From the cell containing the given text, extract its center point as [x, y] coordinate. 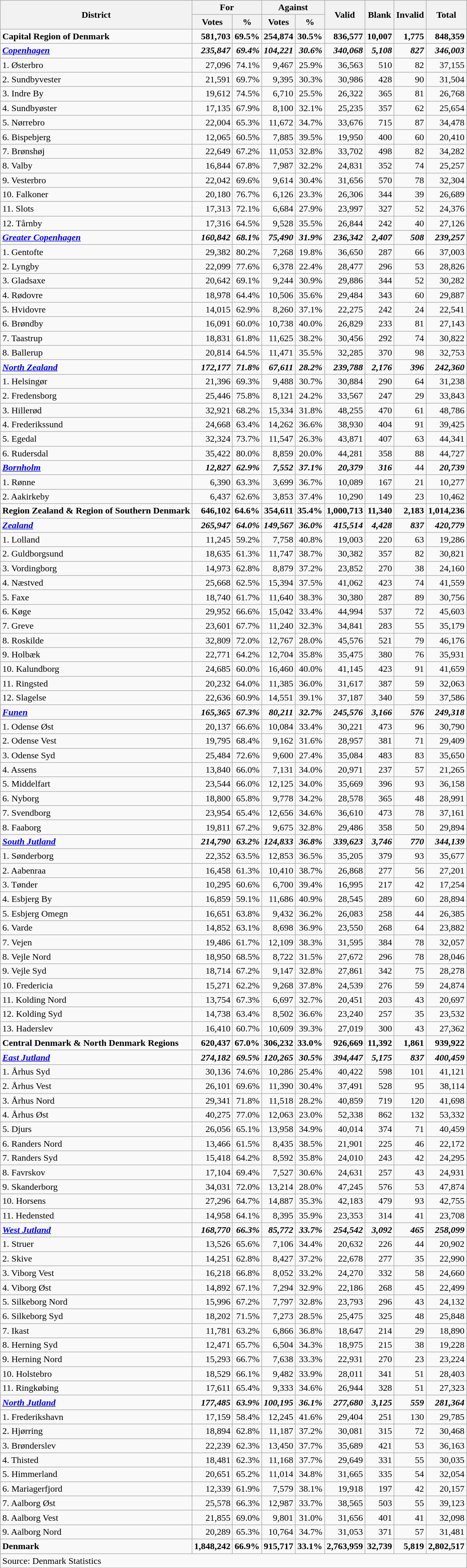
17,611 [213, 1388]
32,324 [213, 439]
28,894 [446, 899]
9,778 [278, 798]
8. Ballerup [96, 353]
24,010 [345, 1158]
21 [410, 482]
10. Horsens [96, 1201]
42,183 [345, 1201]
20,410 [446, 137]
89 [410, 597]
30,035 [446, 1460]
65.8% [247, 798]
35.9% [310, 1215]
Invalid [410, 15]
21,396 [213, 381]
29,486 [345, 827]
306,232 [278, 1043]
44,727 [446, 453]
19,795 [213, 741]
39 [410, 195]
23.0% [310, 1115]
66.9% [247, 1546]
20,739 [446, 468]
26,101 [213, 1086]
28,826 [446, 266]
25,257 [446, 165]
17,135 [213, 108]
24,660 [446, 1273]
10,462 [446, 496]
5. Esbjerg Omegn [96, 914]
28,046 [446, 957]
8,435 [278, 1144]
61.8% [247, 338]
46 [410, 1144]
16,460 [278, 669]
37,491 [345, 1086]
5. Silkeborg Nord [96, 1302]
Central Denmark & North Denmark Regions [96, 1043]
27,019 [345, 1028]
9,395 [278, 79]
24,631 [345, 1172]
33.0% [310, 1043]
24,831 [345, 165]
289 [380, 899]
394,447 [345, 1057]
380 [380, 655]
68.4% [247, 741]
11,385 [278, 683]
61 [410, 410]
130 [410, 1417]
12,767 [278, 640]
52,338 [345, 1115]
479 [380, 1201]
24.2% [310, 396]
7,552 [278, 468]
Blank [380, 15]
7. Taastrup [96, 338]
80,211 [278, 712]
1,775 [410, 36]
483 [380, 755]
16,218 [213, 1273]
26,829 [345, 324]
8. Valby [96, 165]
24,295 [446, 1158]
10,410 [278, 870]
66.1% [247, 1374]
384 [380, 942]
12,125 [278, 784]
2. Århus Vest [96, 1086]
27,143 [446, 324]
7,987 [278, 165]
13,840 [213, 770]
276 [380, 985]
6,504 [278, 1345]
827 [410, 51]
9,268 [278, 985]
Denmark [96, 1546]
25,578 [213, 1503]
465 [410, 1230]
26,844 [345, 223]
22.4% [310, 266]
20,697 [446, 1000]
3. Indre By [96, 94]
For [227, 8]
14,551 [278, 698]
3. Gladsaxe [96, 281]
10. Fredericia [96, 985]
4. Sundbyøster [96, 108]
63.8% [247, 914]
5. Middelfart [96, 784]
71.5% [247, 1316]
29,382 [213, 252]
26.3% [310, 439]
58.4% [247, 1417]
1. Gentofte [96, 252]
19,811 [213, 827]
5. Nørrebro [96, 122]
30,468 [446, 1431]
23,708 [446, 1215]
10,007 [380, 36]
19.8% [310, 252]
172,177 [213, 367]
26,944 [345, 1388]
36.2% [310, 914]
281,364 [446, 1403]
53,332 [446, 1115]
35,205 [345, 856]
7,273 [278, 1316]
26,306 [345, 195]
340 [380, 698]
7. Aalborg Øst [96, 1503]
80.2% [247, 252]
29,785 [446, 1417]
67.0% [247, 1043]
77.0% [247, 1115]
10,290 [345, 496]
28,545 [345, 899]
18,950 [213, 957]
26,689 [446, 195]
1. Sønderborg [96, 856]
35.3% [310, 1201]
11,471 [278, 353]
2. Sundbyvester [96, 79]
316 [380, 468]
926,669 [345, 1043]
9. Vejle Syd [96, 971]
6,700 [278, 885]
6. Silkeborg Syd [96, 1316]
11,781 [213, 1330]
26,056 [213, 1129]
24,160 [446, 568]
8,100 [278, 108]
11. Kolding Nord [96, 1000]
24,539 [345, 985]
56 [410, 870]
14,852 [213, 928]
4,428 [380, 525]
27,672 [345, 957]
23,954 [213, 813]
503 [380, 1503]
6,684 [278, 209]
5. Himmerland [96, 1474]
34.2% [310, 798]
23,532 [446, 1014]
22,990 [446, 1259]
2. Aakirkeby [96, 496]
258 [380, 914]
22,636 [213, 698]
65.1% [247, 1129]
72.1% [247, 209]
10,084 [278, 727]
29,341 [213, 1101]
9,467 [278, 65]
9. Vesterbro [96, 180]
37,155 [446, 65]
160,842 [213, 238]
35,650 [446, 755]
7,758 [278, 540]
45,576 [345, 640]
18,740 [213, 597]
30,821 [446, 554]
19,003 [345, 540]
18,714 [213, 971]
335 [380, 1474]
Total [446, 15]
11. Ringsted [96, 683]
6,437 [213, 496]
197 [380, 1489]
2,176 [380, 367]
64.6% [247, 511]
20,902 [446, 1244]
36,610 [345, 813]
848,359 [446, 36]
2. Odense Vest [96, 741]
69.7% [247, 79]
31.8% [310, 410]
74.5% [247, 94]
36.5% [310, 856]
39.5% [310, 137]
64.7% [247, 1201]
10,609 [278, 1028]
90 [410, 79]
332 [380, 1273]
23.3% [310, 195]
29,649 [345, 1460]
44,994 [345, 611]
226 [380, 1244]
104,221 [278, 51]
30,282 [446, 281]
341 [380, 1374]
35,931 [446, 655]
400,459 [446, 1057]
30,382 [345, 554]
2. Lyngby [96, 266]
34,282 [446, 151]
15,271 [213, 985]
36,163 [446, 1446]
9. Holbæk [96, 655]
23,224 [446, 1359]
6,378 [278, 266]
11. Hedensted [96, 1215]
4. Assens [96, 770]
34.9% [310, 1129]
40.8% [310, 540]
41,121 [446, 1072]
7. Greve [96, 626]
12. Tårnby [96, 223]
27,362 [446, 1028]
15,996 [213, 1302]
34.4% [310, 1244]
North Zealand [96, 367]
30.9% [310, 281]
69.0% [247, 1517]
19,918 [345, 1489]
21,591 [213, 79]
17,316 [213, 223]
27,126 [446, 223]
354,611 [278, 511]
300 [380, 1028]
415,514 [345, 525]
40,275 [213, 1115]
26,768 [446, 94]
165,365 [213, 712]
559 [410, 1403]
32,304 [446, 180]
12,339 [213, 1489]
25.9% [310, 65]
18,978 [213, 295]
35.6% [310, 295]
26,083 [345, 914]
98 [410, 353]
18,975 [345, 1345]
7,294 [278, 1287]
13. Haderslev [96, 1028]
39.1% [310, 698]
62.6% [247, 496]
69.3% [247, 381]
9,675 [278, 827]
26,868 [345, 870]
27,861 [345, 971]
3. Brønderslev [96, 1446]
620,437 [213, 1043]
25,668 [213, 583]
5. Hvidovre [96, 309]
38.2% [310, 338]
14,958 [213, 1215]
21,265 [446, 770]
1,014,236 [446, 511]
41,145 [345, 669]
32.3% [310, 626]
235,847 [213, 51]
537 [380, 611]
407 [380, 439]
83 [410, 755]
11,392 [380, 1043]
9,600 [278, 755]
4. Næstved [96, 583]
30,884 [345, 381]
30,221 [345, 727]
37,003 [446, 252]
11,187 [278, 1431]
23,793 [345, 1302]
36,563 [345, 65]
9. Skanderborg [96, 1187]
95 [410, 1086]
27,201 [446, 870]
47,874 [446, 1187]
12,853 [278, 856]
2,802,517 [446, 1546]
36,650 [345, 252]
387 [380, 683]
1. Østerbro [96, 65]
19,612 [213, 94]
6. Brøndby [96, 324]
27,296 [213, 1201]
11,672 [278, 122]
26,322 [345, 94]
16,410 [213, 1028]
7,131 [278, 770]
37,161 [446, 813]
22,649 [213, 151]
36.1% [310, 1403]
508 [410, 238]
12,471 [213, 1345]
12,063 [278, 1115]
510 [380, 65]
598 [380, 1072]
North Jutland [96, 1403]
8. Favrskov [96, 1172]
25.5% [310, 94]
East Jutland [96, 1057]
9,333 [278, 1388]
3. Vordingborg [96, 568]
120,265 [278, 1057]
10,089 [345, 482]
25.4% [310, 1072]
249,318 [446, 712]
498 [380, 151]
292 [380, 338]
370 [380, 353]
Region Zealand & Region of Southern Denmark [96, 511]
31,665 [345, 1474]
15,042 [278, 611]
24,376 [446, 209]
22,931 [345, 1359]
346,003 [446, 51]
35,677 [446, 856]
528 [380, 1086]
1,848,242 [213, 1546]
17,254 [446, 885]
68.2% [247, 410]
18,890 [446, 1330]
29,894 [446, 827]
37,187 [345, 698]
59.1% [247, 899]
23,550 [345, 928]
254,542 [345, 1230]
31.9% [310, 238]
31.6% [310, 741]
7,885 [278, 137]
22,352 [213, 856]
13,754 [213, 1000]
18,647 [345, 1330]
33.9% [310, 1374]
67,611 [278, 367]
168,770 [213, 1230]
371 [380, 1532]
60.9% [247, 698]
12,656 [278, 813]
11,390 [278, 1086]
29,409 [446, 741]
22,172 [446, 1144]
214,790 [213, 841]
30,790 [446, 727]
254,874 [278, 36]
8. Aalborg Vest [96, 1517]
149 [380, 496]
22,275 [345, 309]
258,099 [446, 1230]
13,214 [278, 1187]
32,739 [380, 1546]
11,340 [380, 511]
27,323 [446, 1388]
20,137 [213, 727]
25,848 [446, 1316]
4. Thisted [96, 1460]
33.2% [310, 1273]
2. Skive [96, 1259]
44,341 [446, 439]
283 [380, 626]
48,255 [345, 410]
277,680 [345, 1403]
20,157 [446, 1489]
3,699 [278, 482]
9,432 [278, 914]
10. Holstebro [96, 1374]
6,697 [278, 1000]
38,565 [345, 1503]
36.7% [310, 482]
41,698 [446, 1101]
10,286 [278, 1072]
8,052 [278, 1273]
40 [410, 223]
20.0% [310, 453]
29,484 [345, 295]
274,182 [213, 1057]
11. Ringkøbing [96, 1388]
327 [380, 209]
6. Randers Nord [96, 1144]
19,228 [446, 1345]
34.3% [310, 1345]
1. Frederikshavn [96, 1417]
41,559 [446, 583]
265,947 [213, 525]
35,689 [345, 1446]
10,506 [278, 295]
75,490 [278, 238]
6. Mariagerfjord [96, 1489]
9,244 [278, 281]
66.7% [247, 1359]
12. Slagelse [96, 698]
24,132 [446, 1302]
32,921 [213, 410]
237 [380, 770]
100,195 [278, 1403]
18,831 [213, 338]
8,722 [278, 957]
7,797 [278, 1302]
39.3% [310, 1028]
5,175 [380, 1057]
60.6% [247, 885]
11,240 [278, 626]
33.3% [310, 1359]
22,771 [213, 655]
3,125 [380, 1403]
63.5% [247, 856]
66 [410, 252]
11,625 [278, 338]
35,422 [213, 453]
120 [410, 1101]
3,746 [380, 841]
67.1% [247, 1287]
60.7% [247, 1028]
32,285 [345, 353]
19,286 [446, 540]
40,014 [345, 1129]
214 [380, 1330]
11,014 [278, 1474]
14,738 [213, 1014]
41,062 [345, 583]
374 [380, 1129]
85,772 [278, 1230]
Copenhagen [96, 51]
18,894 [213, 1431]
7,106 [278, 1244]
23,882 [446, 928]
7. Svendborg [96, 813]
22,186 [345, 1287]
7,268 [278, 252]
342 [380, 971]
236,342 [345, 238]
8,121 [278, 396]
11,245 [213, 540]
29,886 [345, 281]
14,887 [278, 1201]
22,042 [213, 180]
251 [380, 1417]
60.5% [247, 137]
80.0% [247, 453]
32,054 [446, 1474]
2,183 [410, 511]
715 [380, 122]
13,526 [213, 1244]
315 [380, 1431]
2. Aabenraa [96, 870]
26,385 [446, 914]
11,686 [278, 899]
8. Roskilde [96, 640]
314 [380, 1215]
2,407 [380, 238]
16,859 [213, 899]
11,518 [278, 1101]
11,168 [278, 1460]
Valid [345, 15]
11,640 [278, 597]
939,922 [446, 1043]
34.8% [310, 1474]
2,763,959 [345, 1546]
32,057 [446, 942]
14,251 [213, 1259]
20,232 [213, 683]
28,278 [446, 971]
20,451 [345, 1000]
217 [380, 885]
38,114 [446, 1086]
203 [380, 1000]
76 [410, 655]
35.4% [310, 511]
20,632 [345, 1244]
79 [410, 640]
24,668 [213, 425]
16,995 [345, 885]
3. Tønder [96, 885]
20,180 [213, 195]
420,779 [446, 525]
10. Falkoner [96, 195]
19,486 [213, 942]
18,202 [213, 1316]
22,499 [446, 1287]
40,859 [345, 1101]
Capital Region of Denmark [96, 36]
8,879 [278, 568]
28,011 [345, 1374]
7. Brønshøj [96, 151]
24 [410, 309]
22,099 [213, 266]
20,651 [213, 1474]
75.8% [247, 396]
37.8% [310, 985]
50 [410, 827]
17,159 [213, 1417]
28.5% [310, 1316]
290 [380, 381]
11. Slots [96, 209]
61.9% [247, 1489]
242,360 [446, 367]
Against [293, 8]
12,987 [278, 1503]
1,000,713 [345, 511]
30.7% [310, 381]
32.9% [310, 1287]
65.2% [247, 1474]
10,738 [278, 324]
7,527 [278, 1172]
63.3% [247, 482]
61.5% [247, 1144]
31,481 [446, 1532]
15,334 [278, 410]
21,901 [345, 1144]
32.2% [310, 165]
35,179 [446, 626]
28,957 [345, 741]
36,158 [446, 784]
24,270 [345, 1273]
30,456 [345, 338]
37,586 [446, 698]
33,676 [345, 122]
43,871 [345, 439]
12,704 [278, 655]
31.0% [310, 1517]
24,874 [446, 985]
233 [380, 324]
646,102 [213, 511]
470 [380, 410]
132 [410, 1115]
34,841 [345, 626]
7,638 [278, 1359]
1. Struer [96, 1244]
7. Vejen [96, 942]
245,576 [345, 712]
20,814 [213, 353]
215 [380, 1345]
39.4% [310, 885]
15,394 [278, 583]
40.9% [310, 899]
39,123 [446, 1503]
25,235 [345, 108]
23,353 [345, 1215]
339,623 [345, 841]
23,240 [345, 1014]
239,788 [345, 367]
16,651 [213, 914]
19,950 [345, 137]
28,477 [345, 266]
74.1% [247, 65]
75 [410, 971]
7. Ikast [96, 1330]
27.4% [310, 755]
41,659 [446, 669]
66.8% [247, 1273]
343 [380, 295]
16,091 [213, 324]
28,403 [446, 1374]
421 [380, 1446]
25,446 [213, 396]
8,592 [278, 1158]
25,475 [345, 1316]
18,635 [213, 554]
30,380 [345, 597]
24,685 [213, 669]
32,063 [446, 683]
59.2% [247, 540]
38.1% [310, 1489]
32,753 [446, 353]
11,053 [278, 151]
62.5% [247, 583]
Source: Denmark Statistics [234, 1561]
10,295 [213, 885]
23,997 [345, 209]
340,068 [345, 51]
22,678 [345, 1259]
149,567 [278, 525]
4. Rødovre [96, 295]
13,450 [278, 1446]
2. Fredensborg [96, 396]
770 [410, 841]
31,238 [446, 381]
239,257 [446, 238]
6,710 [278, 94]
14,973 [213, 568]
31,504 [446, 79]
30,986 [345, 79]
2. Hjørring [96, 1431]
8,502 [278, 1014]
428 [380, 79]
1. Århus Syd [96, 1072]
33,567 [345, 396]
9,162 [278, 741]
17,104 [213, 1172]
15,418 [213, 1158]
34,031 [213, 1187]
9,801 [278, 1517]
3,853 [278, 496]
27,096 [213, 65]
20,289 [213, 1532]
404 [380, 425]
124,833 [278, 841]
46,176 [446, 640]
8,427 [278, 1259]
18,481 [213, 1460]
16,458 [213, 870]
6,390 [213, 482]
68.1% [247, 238]
719 [380, 1101]
6,126 [278, 195]
62 [410, 108]
6. Rudersdal [96, 453]
37.4% [310, 496]
5. Djurs [96, 1129]
12,827 [213, 468]
9,488 [278, 381]
14,892 [213, 1287]
521 [380, 640]
8,395 [278, 1215]
West Jutland [96, 1230]
67.9% [247, 108]
33.1% [310, 1546]
34,478 [446, 122]
30,822 [446, 338]
42,755 [446, 1201]
29,404 [345, 1417]
14,015 [213, 309]
836,577 [345, 36]
3,092 [380, 1230]
20,971 [345, 770]
1,861 [410, 1043]
64.1% [247, 1215]
220 [380, 540]
25,484 [213, 755]
6. Varde [96, 928]
62.2% [247, 985]
67.8% [247, 165]
35,084 [345, 755]
69.1% [247, 281]
352 [380, 165]
10,764 [278, 1532]
24,931 [446, 1172]
344,139 [446, 841]
12,109 [278, 942]
74.6% [247, 1072]
11,747 [278, 554]
4. Viborg Øst [96, 1287]
1. Lolland [96, 540]
6. Køge [96, 611]
6. Nyborg [96, 798]
Zealand [96, 525]
6,866 [278, 1330]
12. Kolding Syd [96, 1014]
Greater Copenhagen [96, 238]
31,595 [345, 942]
33,843 [446, 396]
16,844 [213, 165]
35,475 [345, 655]
73.7% [247, 439]
25,654 [446, 108]
381 [380, 741]
328 [380, 1388]
31,053 [345, 1532]
3. Århus Nord [96, 1101]
862 [380, 1115]
65.6% [247, 1244]
40,459 [446, 1129]
30.3% [310, 79]
9,147 [278, 971]
32.1% [310, 108]
32,809 [213, 640]
5. Egedal [96, 439]
District [96, 15]
65.7% [247, 1345]
570 [380, 180]
31,617 [345, 683]
33,702 [345, 151]
13,958 [278, 1129]
8,859 [278, 453]
22,239 [213, 1446]
18,529 [213, 1374]
20,379 [345, 468]
14,262 [278, 425]
13,466 [213, 1144]
12,245 [278, 1417]
30,136 [213, 1072]
4. Frederikssund [96, 425]
3. Hillerød [96, 410]
Bornholm [96, 468]
44,281 [345, 453]
30,756 [446, 597]
88 [410, 453]
30,081 [345, 1431]
72.6% [247, 755]
400 [380, 137]
29,952 [213, 611]
63.9% [247, 1403]
8. Vejle Nord [96, 957]
54 [410, 1474]
8,698 [278, 928]
6. Bispebjerg [96, 137]
9,528 [278, 223]
39,425 [446, 425]
5. Faxe [96, 597]
331 [380, 1460]
45,603 [446, 611]
South Jutland [96, 841]
8,260 [278, 309]
64.4% [247, 295]
45 [410, 1287]
15,293 [213, 1359]
177,485 [213, 1403]
379 [380, 856]
9. Herning Nord [96, 1359]
1. Odense Øst [96, 727]
10. Kalundborg [96, 669]
87 [410, 122]
401 [380, 1517]
28,991 [446, 798]
7,579 [278, 1489]
21,855 [213, 1517]
63.1% [247, 928]
8. Faaborg [96, 827]
17,313 [213, 209]
27.9% [310, 209]
68.5% [247, 957]
243 [380, 1158]
247 [380, 396]
23,544 [213, 784]
48,786 [446, 410]
38,930 [345, 425]
4. Esbjerg By [96, 899]
9,482 [278, 1374]
76.7% [247, 195]
Funen [96, 712]
9. Aalborg Nord [96, 1532]
35,669 [345, 784]
5,819 [410, 1546]
12,065 [213, 137]
37.5% [310, 583]
2. Guldborgsund [96, 554]
36.9% [310, 928]
38.5% [310, 1144]
32,098 [446, 1517]
325 [380, 1316]
28,578 [345, 798]
41.6% [310, 1417]
3. Viborg Vest [96, 1273]
5,108 [380, 51]
58 [410, 1273]
96 [410, 727]
8. Herning Syd [96, 1345]
1. Helsingør [96, 381]
7. Randers Syd [96, 1158]
77.6% [247, 266]
4. Århus Øst [96, 1115]
31.5% [310, 957]
167 [380, 482]
3. Odense Syd [96, 755]
10,277 [446, 482]
22,004 [213, 122]
3,166 [380, 712]
23,852 [345, 568]
101 [410, 1072]
1. Rønne [96, 482]
915,717 [278, 1546]
47,245 [345, 1187]
29,887 [446, 295]
20,642 [213, 281]
225 [380, 1144]
9,614 [278, 180]
40,422 [345, 1072]
11,547 [278, 439]
67.7% [247, 626]
18,800 [213, 798]
581,703 [213, 36]
22,541 [446, 309]
23,601 [213, 626]
